Capture the cell that displays the provided text and extract its [X, Y] central coordinate. 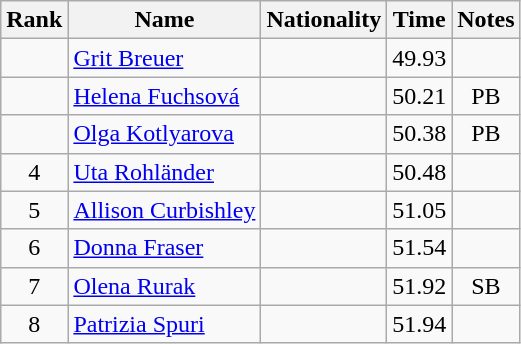
49.93 [420, 58]
51.92 [420, 286]
Allison Curbishley [164, 210]
Nationality [324, 20]
50.48 [420, 172]
Donna Fraser [164, 248]
51.05 [420, 210]
51.54 [420, 248]
4 [34, 172]
Time [420, 20]
Patrizia Spuri [164, 324]
Rank [34, 20]
SB [486, 286]
50.38 [420, 134]
6 [34, 248]
Helena Fuchsová [164, 96]
50.21 [420, 96]
Notes [486, 20]
8 [34, 324]
Olena Rurak [164, 286]
51.94 [420, 324]
7 [34, 286]
Olga Kotlyarova [164, 134]
Grit Breuer [164, 58]
Uta Rohländer [164, 172]
Name [164, 20]
5 [34, 210]
